Search for the cell housing the specified text and yield its [x, y] center coordinate. 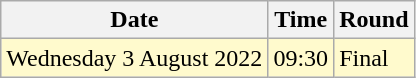
Final [374, 58]
Round [374, 20]
Time [301, 20]
Date [134, 20]
09:30 [301, 58]
Wednesday 3 August 2022 [134, 58]
